Find where the given text appears and provide that cell's center as (X, Y) coordinate. 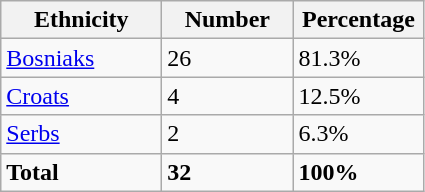
32 (228, 172)
6.3% (358, 134)
12.5% (358, 96)
Number (228, 20)
100% (358, 172)
Serbs (82, 134)
2 (228, 134)
Ethnicity (82, 20)
26 (228, 58)
Percentage (358, 20)
4 (228, 96)
Total (82, 172)
Croats (82, 96)
Bosniaks (82, 58)
81.3% (358, 58)
